Capture the cell that displays the provided text and extract its [x, y] central coordinate. 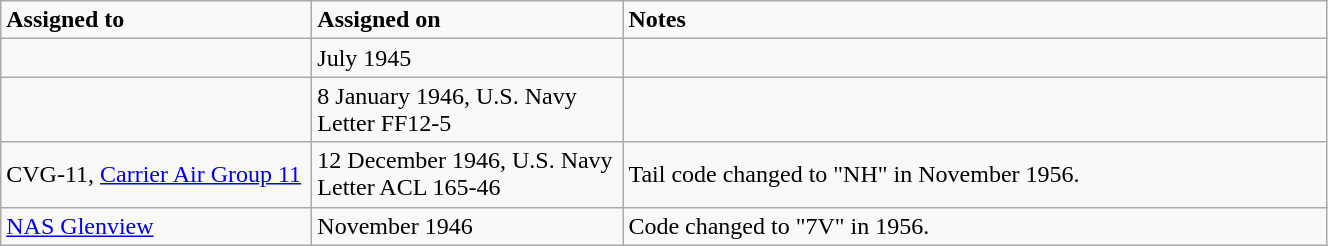
NAS Glenview [156, 226]
July 1945 [468, 58]
Assigned on [468, 20]
Tail code changed to "NH" in November 1956. [975, 174]
Code changed to "7V" in 1956. [975, 226]
CVG-11, Carrier Air Group 11 [156, 174]
8 January 1946, U.S. Navy Letter FF12-5 [468, 110]
November 1946 [468, 226]
Assigned to [156, 20]
12 December 1946, U.S. Navy Letter ACL 165-46 [468, 174]
Notes [975, 20]
